For the text-containing cell, return its midpoint in (X, Y) coordinate format. 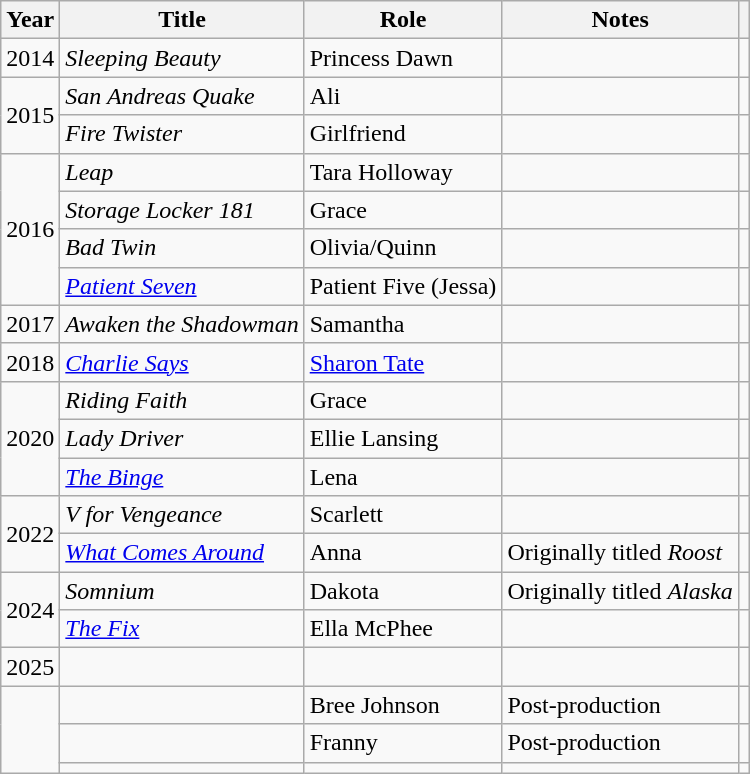
Title (182, 20)
Somnium (182, 591)
2014 (30, 58)
San Andreas Quake (182, 96)
Year (30, 20)
2015 (30, 115)
Storage Locker 181 (182, 210)
Fire Twister (182, 134)
2024 (30, 610)
Bree Johnson (403, 705)
Ellie Lansing (403, 438)
Awaken the Shadowman (182, 324)
Girlfriend (403, 134)
Role (403, 20)
Princess Dawn (403, 58)
Dakota (403, 591)
Notes (620, 20)
2022 (30, 534)
Sharon Tate (403, 362)
Bad Twin (182, 248)
Patient Five (Jessa) (403, 286)
Franny (403, 743)
2016 (30, 229)
The Fix (182, 629)
2017 (30, 324)
Lena (403, 477)
Anna (403, 553)
Originally titled Roost (620, 553)
Tara Holloway (403, 172)
Ella McPhee (403, 629)
Patient Seven (182, 286)
Originally titled Alaska (620, 591)
Sleeping Beauty (182, 58)
The Binge (182, 477)
2018 (30, 362)
Ali (403, 96)
V for Vengeance (182, 515)
Olivia/Quinn (403, 248)
2025 (30, 667)
Charlie Says (182, 362)
Riding Faith (182, 400)
Samantha (403, 324)
Lady Driver (182, 438)
Scarlett (403, 515)
Leap (182, 172)
2020 (30, 438)
What Comes Around (182, 553)
